Locate the cell with the specified text and output its [X, Y] center coordinate. 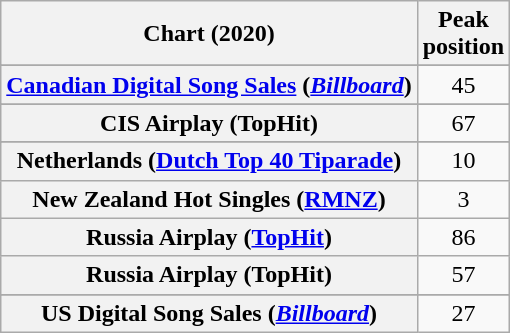
3 [463, 199]
Peakposition [463, 34]
Chart (2020) [209, 34]
45 [463, 85]
67 [463, 123]
57 [463, 275]
10 [463, 161]
New Zealand Hot Singles (RMNZ) [209, 199]
Canadian Digital Song Sales (Billboard) [209, 85]
86 [463, 237]
CIS Airplay (TopHit) [209, 123]
Netherlands (Dutch Top 40 Tiparade) [209, 161]
27 [463, 313]
US Digital Song Sales (Billboard) [209, 313]
